Locate the cell with the specified text and output its (X, Y) center coordinate. 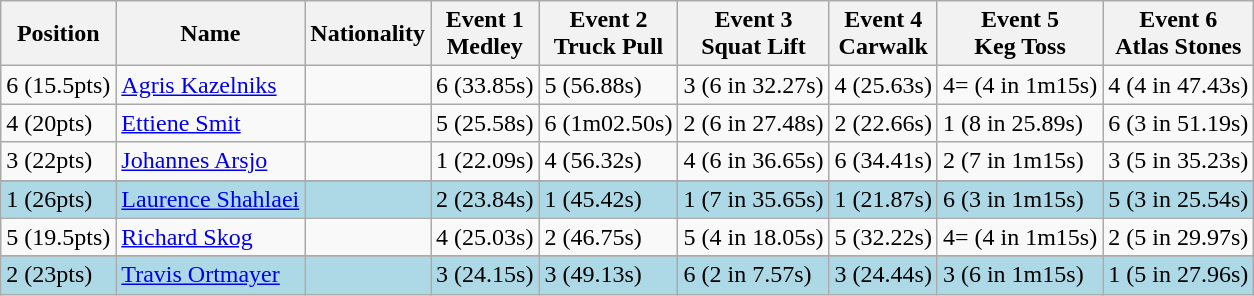
1 (22.09s) (485, 161)
6 (15.5pts) (58, 85)
5 (4 in 18.05s) (754, 237)
2 (7 in 1m15s) (1020, 161)
2 (23pts) (58, 275)
3 (5 in 35.23s) (1178, 161)
2 (5 in 29.97s) (1178, 237)
4 (56.32s) (608, 161)
Event 4Carwalk (883, 34)
5 (56.88s) (608, 85)
Johannes Arsjo (210, 161)
6 (3 in 51.19s) (1178, 123)
1 (26pts) (58, 199)
6 (3 in 1m15s) (1020, 199)
4 (4 in 47.43s) (1178, 85)
4 (20pts) (58, 123)
3 (24.15s) (485, 275)
2 (6 in 27.48s) (754, 123)
4 (25.03s) (485, 237)
1 (21.87s) (883, 199)
1 (5 in 27.96s) (1178, 275)
3 (6 in 1m15s) (1020, 275)
5 (32.22s) (883, 237)
2 (23.84s) (485, 199)
5 (25.58s) (485, 123)
6 (33.85s) (485, 85)
5 (3 in 25.54s) (1178, 199)
4 (25.63s) (883, 85)
Position (58, 34)
3 (24.44s) (883, 275)
Event 6Atlas Stones (1178, 34)
3 (49.13s) (608, 275)
4 (6 in 36.65s) (754, 161)
Nationality (368, 34)
Richard Skog (210, 237)
1 (7 in 35.65s) (754, 199)
2 (46.75s) (608, 237)
1 (8 in 25.89s) (1020, 123)
5 (19.5pts) (58, 237)
3 (22pts) (58, 161)
6 (2 in 7.57s) (754, 275)
6 (1m02.50s) (608, 123)
Agris Kazelniks (210, 85)
Event 1Medley (485, 34)
2 (22.66s) (883, 123)
Event 5Keg Toss (1020, 34)
6 (34.41s) (883, 161)
Name (210, 34)
1 (45.42s) (608, 199)
3 (6 in 32.27s) (754, 85)
Event 2Truck Pull (608, 34)
Travis Ortmayer (210, 275)
Laurence Shahlaei (210, 199)
Event 3Squat Lift (754, 34)
Ettiene Smit (210, 123)
